Output the (X, Y) coordinate of the center of the cell containing the given text.  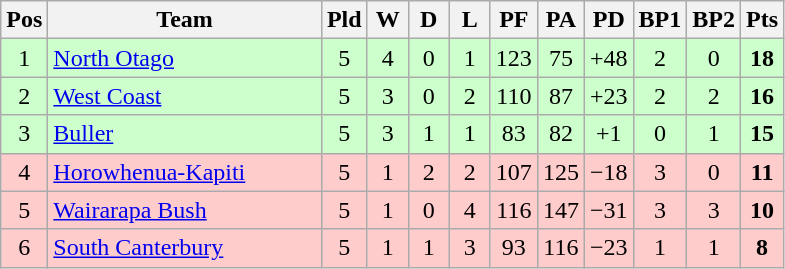
+23 (608, 96)
−23 (608, 248)
11 (762, 172)
−18 (608, 172)
PF (514, 20)
PA (560, 20)
Wairarapa Bush (185, 210)
Horowhenua-Kapiti (185, 172)
123 (514, 58)
North Otago (185, 58)
10 (762, 210)
South Canterbury (185, 248)
Pts (762, 20)
8 (762, 248)
82 (560, 134)
BP1 (660, 20)
Pos (24, 20)
107 (514, 172)
−31 (608, 210)
147 (560, 210)
+48 (608, 58)
W (388, 20)
Buller (185, 134)
PD (608, 20)
16 (762, 96)
West Coast (185, 96)
L (470, 20)
83 (514, 134)
6 (24, 248)
Pld (344, 20)
Team (185, 20)
75 (560, 58)
110 (514, 96)
125 (560, 172)
15 (762, 134)
93 (514, 248)
D (428, 20)
18 (762, 58)
+1 (608, 134)
87 (560, 96)
BP2 (714, 20)
